Determine the [X, Y] coordinate at the center of the cell enclosing the given text.  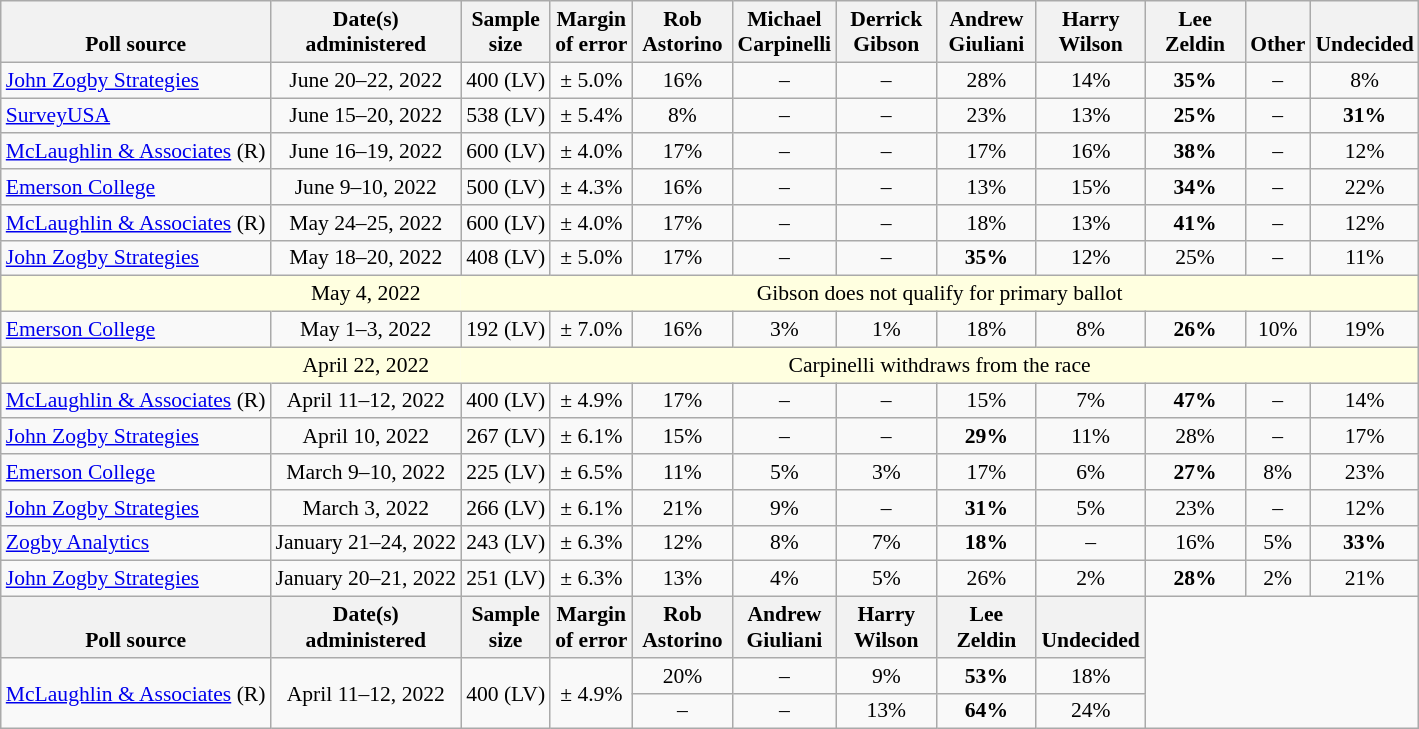
DerrickGibson [886, 32]
29% [986, 437]
38% [1195, 152]
34% [1195, 187]
June 9–10, 2022 [366, 187]
± 5.4% [591, 116]
January 20–21, 2022 [366, 579]
192 (LV) [506, 330]
500 (LV) [506, 187]
19% [1364, 330]
10% [1278, 330]
20% [682, 676]
33% [1364, 543]
267 (LV) [506, 437]
May 1–3, 2022 [366, 330]
4% [785, 579]
March 3, 2022 [366, 508]
Other [1278, 32]
May 4, 2022 [366, 294]
225 (LV) [506, 472]
March 9–10, 2022 [366, 472]
Carpinelli withdraws from the race [940, 365]
January 21–24, 2022 [366, 543]
243 (LV) [506, 543]
MichaelCarpinelli [785, 32]
Gibson does not qualify for primary ballot [940, 294]
41% [1195, 223]
251 (LV) [506, 579]
SurveyUSA [136, 116]
June 16–19, 2022 [366, 152]
53% [986, 676]
± 4.3% [591, 187]
24% [1090, 711]
± 6.5% [591, 472]
408 (LV) [506, 258]
June 20–22, 2022 [366, 80]
47% [1195, 401]
Zogby Analytics [136, 543]
266 (LV) [506, 508]
6% [1090, 472]
May 24–25, 2022 [366, 223]
22% [1364, 187]
April 10, 2022 [366, 437]
1% [886, 330]
June 15–20, 2022 [366, 116]
± 7.0% [591, 330]
538 (LV) [506, 116]
April 22, 2022 [366, 365]
64% [986, 711]
May 18–20, 2022 [366, 258]
27% [1195, 472]
